Locate the cell with the specified text and output its [x, y] center coordinate. 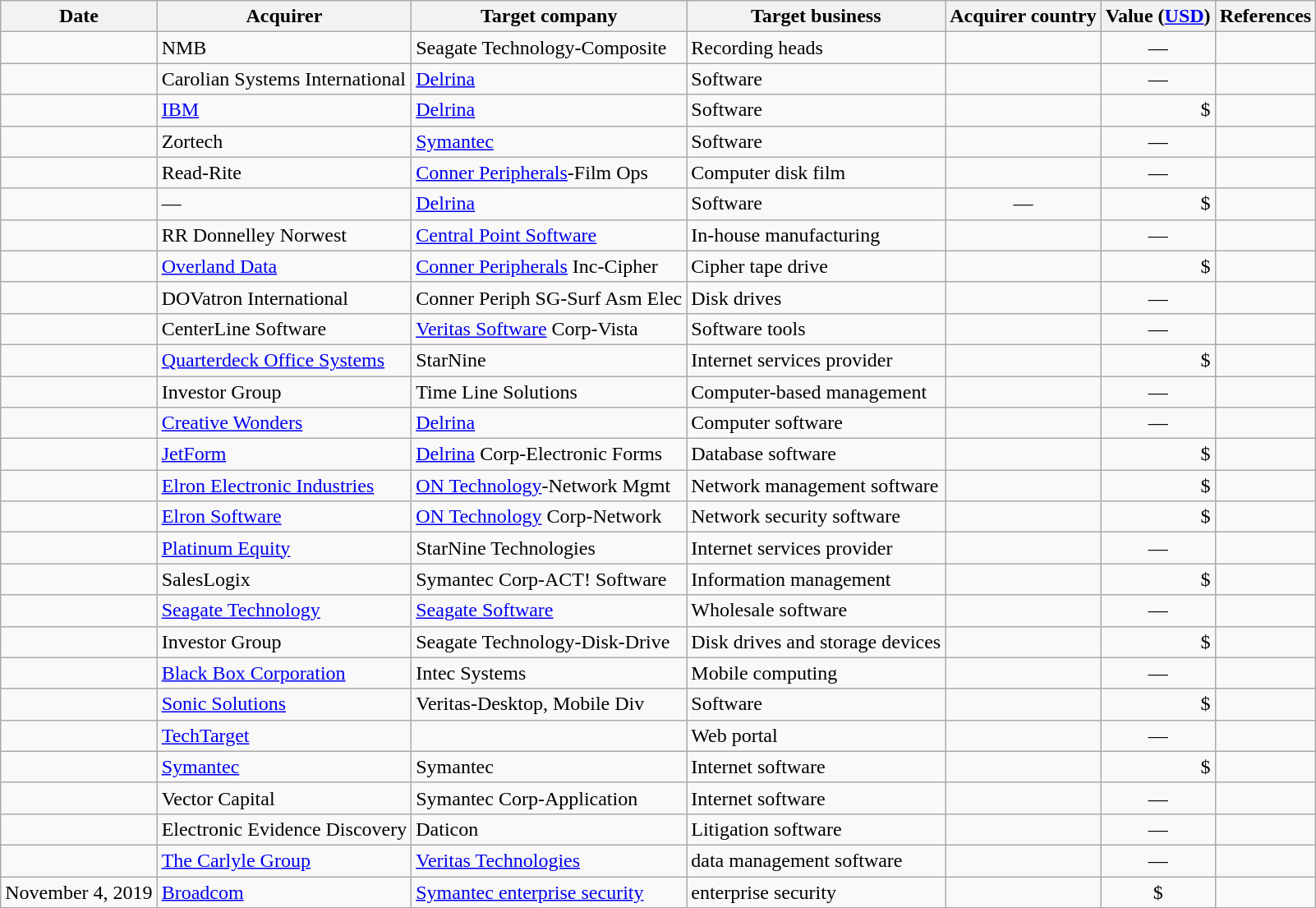
data management software [817, 860]
Broadcom [284, 892]
Veritas-Desktop, Mobile Div [549, 704]
enterprise security [817, 892]
Seagate Technology-Composite [549, 48]
Conner Periph SG-Surf Asm Elec [549, 297]
Creative Wonders [284, 423]
Network security software [817, 517]
Wholesale software [817, 611]
ON Technology Corp-Network [549, 517]
Veritas Technologies [549, 860]
StarNine Technologies [549, 548]
Symantec enterprise security [549, 892]
Litigation software [817, 829]
Target company [549, 16]
Target business [817, 16]
Disk drives [817, 297]
Computer software [817, 423]
Computer disk film [817, 173]
Software tools [817, 329]
Seagate Technology [284, 611]
RR Donnelley Norwest [284, 235]
Computer-based management [817, 392]
Central Point Software [549, 235]
Conner Peripherals Inc-Cipher [549, 266]
Read-Rite [284, 173]
SalesLogix [284, 579]
Elron Electronic Industries [284, 486]
Intec Systems [549, 673]
Disk drives and storage devices [817, 642]
Acquirer country [1024, 16]
Electronic Evidence Discovery [284, 829]
In-house manufacturing [817, 235]
Zortech [284, 141]
Recording heads [817, 48]
Web portal [817, 735]
The Carlyle Group [284, 860]
Veritas Software Corp-Vista [549, 329]
Overland Data [284, 266]
CenterLine Software [284, 329]
Carolian Systems International [284, 79]
Symantec Corp-Application [549, 798]
Platinum Equity [284, 548]
IBM [284, 110]
Time Line Solutions [549, 392]
TechTarget [284, 735]
Elron Software [284, 517]
Database software [817, 454]
Mobile computing [817, 673]
November 4, 2019 [79, 892]
Network management software [817, 486]
Black Box Corporation [284, 673]
Information management [817, 579]
Vector Capital [284, 798]
NMB [284, 48]
Date [79, 16]
StarNine [549, 360]
Seagate Software [549, 611]
Daticon [549, 829]
Delrina Corp-Electronic Forms [549, 454]
Seagate Technology-Disk-Drive [549, 642]
Symantec Corp-ACT! Software [549, 579]
Cipher tape drive [817, 266]
Quarterdeck Office Systems [284, 360]
JetForm [284, 454]
Acquirer [284, 16]
ON Technology-Network Mgmt [549, 486]
DOVatron International [284, 297]
Value (USD) [1158, 16]
References [1265, 16]
Conner Peripherals-Film Ops [549, 173]
Sonic Solutions [284, 704]
